Identify which cell holds the provided text, then report its (X, Y) central coordinate. 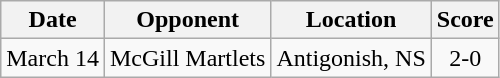
2-0 (465, 58)
Score (465, 20)
March 14 (53, 58)
Antigonish, NS (351, 58)
Opponent (187, 20)
McGill Martlets (187, 58)
Location (351, 20)
Date (53, 20)
